Identify which cell holds the provided text, then report its (X, Y) central coordinate. 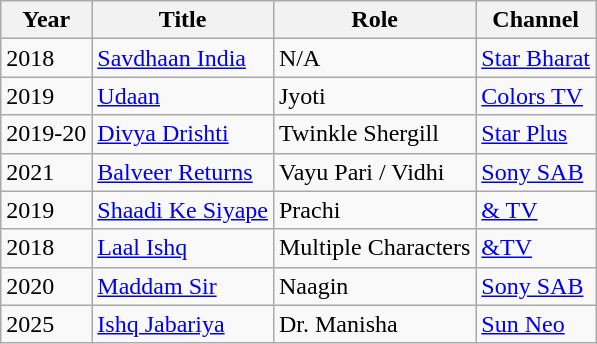
Jyoti (374, 96)
Udaan (183, 96)
Dr. Manisha (374, 324)
Laal Ishq (183, 248)
Balveer Returns (183, 172)
Naagin (374, 286)
&TV (536, 248)
Colors TV (536, 96)
Channel (536, 20)
2025 (46, 324)
Title (183, 20)
& TV (536, 210)
Maddam Sir (183, 286)
N/A (374, 58)
2021 (46, 172)
Twinkle Shergill (374, 134)
Shaadi Ke Siyape (183, 210)
Vayu Pari / Vidhi (374, 172)
Savdhaan India (183, 58)
Year (46, 20)
Star Plus (536, 134)
2020 (46, 286)
Multiple Characters (374, 248)
Divya Drishti (183, 134)
2019-20 (46, 134)
Prachi (374, 210)
Role (374, 20)
Sun Neo (536, 324)
Ishq Jabariya (183, 324)
Star Bharat (536, 58)
